Search for the cell housing the specified text and yield its [X, Y] center coordinate. 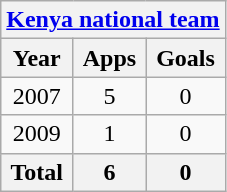
2007 [37, 96]
Total [37, 172]
Apps [110, 58]
Goals [186, 58]
Kenya national team [113, 20]
1 [110, 134]
5 [110, 96]
2009 [37, 134]
Year [37, 58]
6 [110, 172]
